Pinpoint the cell where the given text exists, returning its [X, Y] midpoint coordinate. 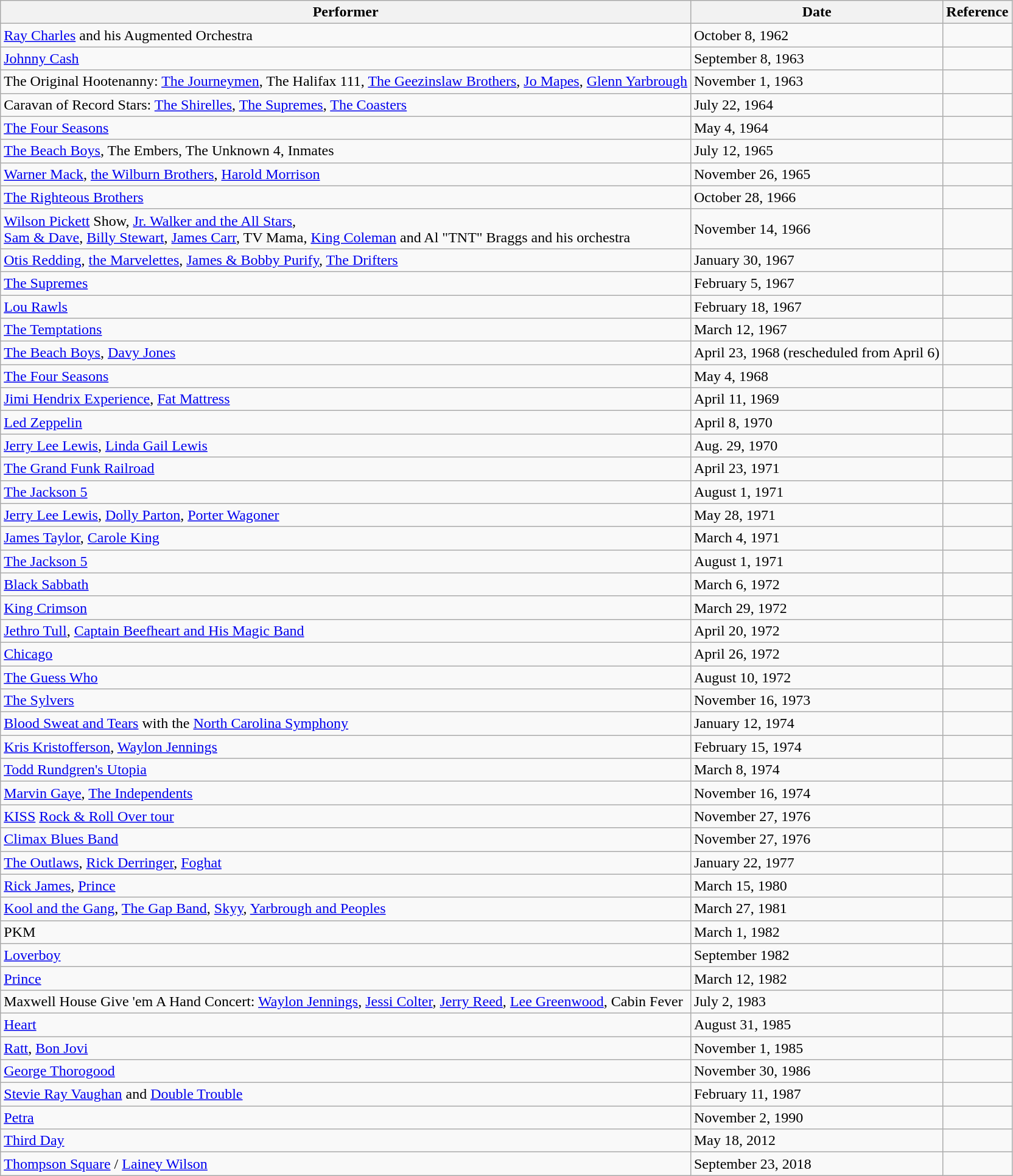
Jethro Tull, Captain Beefheart and His Magic Band [346, 631]
March 6, 1972 [816, 584]
Chicago [346, 654]
September 8, 1963 [816, 58]
Stevie Ray Vaughan and Double Trouble [346, 1094]
Caravan of Record Stars: The Shirelles, The Supremes, The Coasters [346, 105]
Loverboy [346, 955]
January 30, 1967 [816, 260]
PKM [346, 932]
Kool and the Gang, The Gap Band, Skyy, Yarbrough and Peoples [346, 909]
August 31, 1985 [816, 1024]
February 5, 1967 [816, 283]
Todd Rundgren's Utopia [346, 770]
November 1, 1985 [816, 1048]
May 28, 1971 [816, 515]
The Beach Boys, Davy Jones [346, 353]
The Outlaws, Rick Derringer, Foghat [346, 863]
November 14, 1966 [816, 229]
The Supremes [346, 283]
November 26, 1965 [816, 174]
May 4, 1968 [816, 376]
Warner Mack, the Wilburn Brothers, Harold Morrison [346, 174]
May 18, 2012 [816, 1141]
October 8, 1962 [816, 35]
The Righteous Brothers [346, 197]
Rick James, Prince [346, 886]
Lou Rawls [346, 306]
October 28, 1966 [816, 197]
Maxwell House Give 'em A Hand Concert: Waylon Jennings, Jessi Colter, Jerry Reed, Lee Greenwood, Cabin Fever [346, 1001]
January 22, 1977 [816, 863]
March 1, 1982 [816, 932]
April 8, 1970 [816, 422]
Otis Redding, the Marvelettes, James & Bobby Purify, The Drifters [346, 260]
September 1982 [816, 955]
July 22, 1964 [816, 105]
Jerry Lee Lewis, Dolly Parton, Porter Wagoner [346, 515]
Jerry Lee Lewis, Linda Gail Lewis [346, 446]
Thompson Square / Lainey Wilson [346, 1164]
January 12, 1974 [816, 724]
King Crimson [346, 607]
Aug. 29, 1970 [816, 446]
March 12, 1982 [816, 978]
The Guess Who [346, 677]
Prince [346, 978]
Kris Kristofferson, Waylon Jennings [346, 747]
April 23, 1968 (rescheduled from April 6) [816, 353]
February 18, 1967 [816, 306]
James Taylor, Carole King [346, 538]
Blood Sweat and Tears with the North Carolina Symphony [346, 724]
April 11, 1969 [816, 399]
The Sylvers [346, 701]
Ratt, Bon Jovi [346, 1048]
Reference [978, 12]
May 4, 1964 [816, 128]
Led Zeppelin [346, 422]
November 16, 1974 [816, 793]
March 15, 1980 [816, 886]
February 11, 1987 [816, 1094]
Third Day [346, 1141]
February 15, 1974 [816, 747]
Date [816, 12]
November 1, 1963 [816, 82]
November 30, 1986 [816, 1071]
Ray Charles and his Augmented Orchestra [346, 35]
April 20, 1972 [816, 631]
Wilson Pickett Show, Jr. Walker and the All Stars,Sam & Dave, Billy Stewart, James Carr, TV Mama, King Coleman and Al "TNT" Braggs and his orchestra [346, 229]
The Original Hootenanny: The Journeymen, The Halifax 111, The Geezinslaw Brothers, Jo Mapes, Glenn Yarbrough [346, 82]
Performer [346, 12]
April 26, 1972 [816, 654]
April 23, 1971 [816, 469]
November 16, 1973 [816, 701]
September 23, 2018 [816, 1164]
Climax Blues Band [346, 839]
March 27, 1981 [816, 909]
Marvin Gaye, The Independents [346, 793]
March 4, 1971 [816, 538]
July 12, 1965 [816, 151]
Heart [346, 1024]
Jimi Hendrix Experience, Fat Mattress [346, 399]
Petra [346, 1118]
March 8, 1974 [816, 770]
The Temptations [346, 330]
Black Sabbath [346, 584]
November 2, 1990 [816, 1118]
Johnny Cash [346, 58]
August 10, 1972 [816, 677]
July 2, 1983 [816, 1001]
March 12, 1967 [816, 330]
KISS Rock & Roll Over tour [346, 816]
March 29, 1972 [816, 607]
George Thorogood [346, 1071]
The Beach Boys, The Embers, The Unknown 4, Inmates [346, 151]
The Grand Funk Railroad [346, 469]
